Detect which cell encompasses the target text, then output its [X, Y] center coordinate. 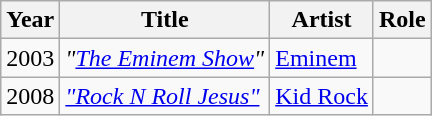
Role [402, 20]
"The Eminem Show" [165, 58]
Kid Rock [322, 96]
Title [165, 20]
Artist [322, 20]
Eminem [322, 58]
2003 [30, 58]
Year [30, 20]
"Rock N Roll Jesus" [165, 96]
2008 [30, 96]
